Locate the cell with the specified text and output its [x, y] center coordinate. 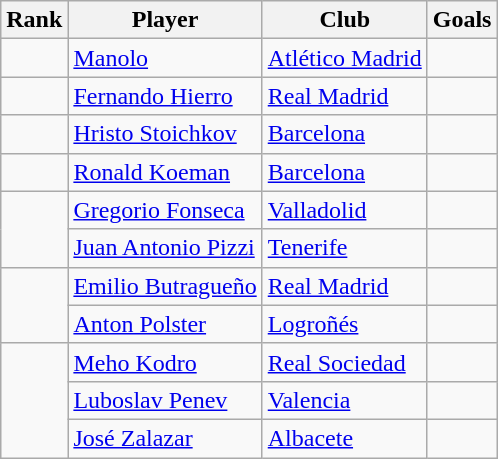
Logroñés [344, 324]
Valencia [344, 400]
José Zalazar [165, 438]
Juan Antonio Pizzi [165, 248]
Club [344, 20]
Ronald Koeman [165, 172]
Hristo Stoichkov [165, 134]
Real Sociedad [344, 362]
Fernando Hierro [165, 96]
Atlético Madrid [344, 58]
Tenerife [344, 248]
Luboslav Penev [165, 400]
Player [165, 20]
Goals [462, 20]
Gregorio Fonseca [165, 210]
Meho Kodro [165, 362]
Manolo [165, 58]
Emilio Butragueño [165, 286]
Valladolid [344, 210]
Rank [34, 20]
Anton Polster [165, 324]
Albacete [344, 438]
